Return [X, Y] of the center of cell containing provided text 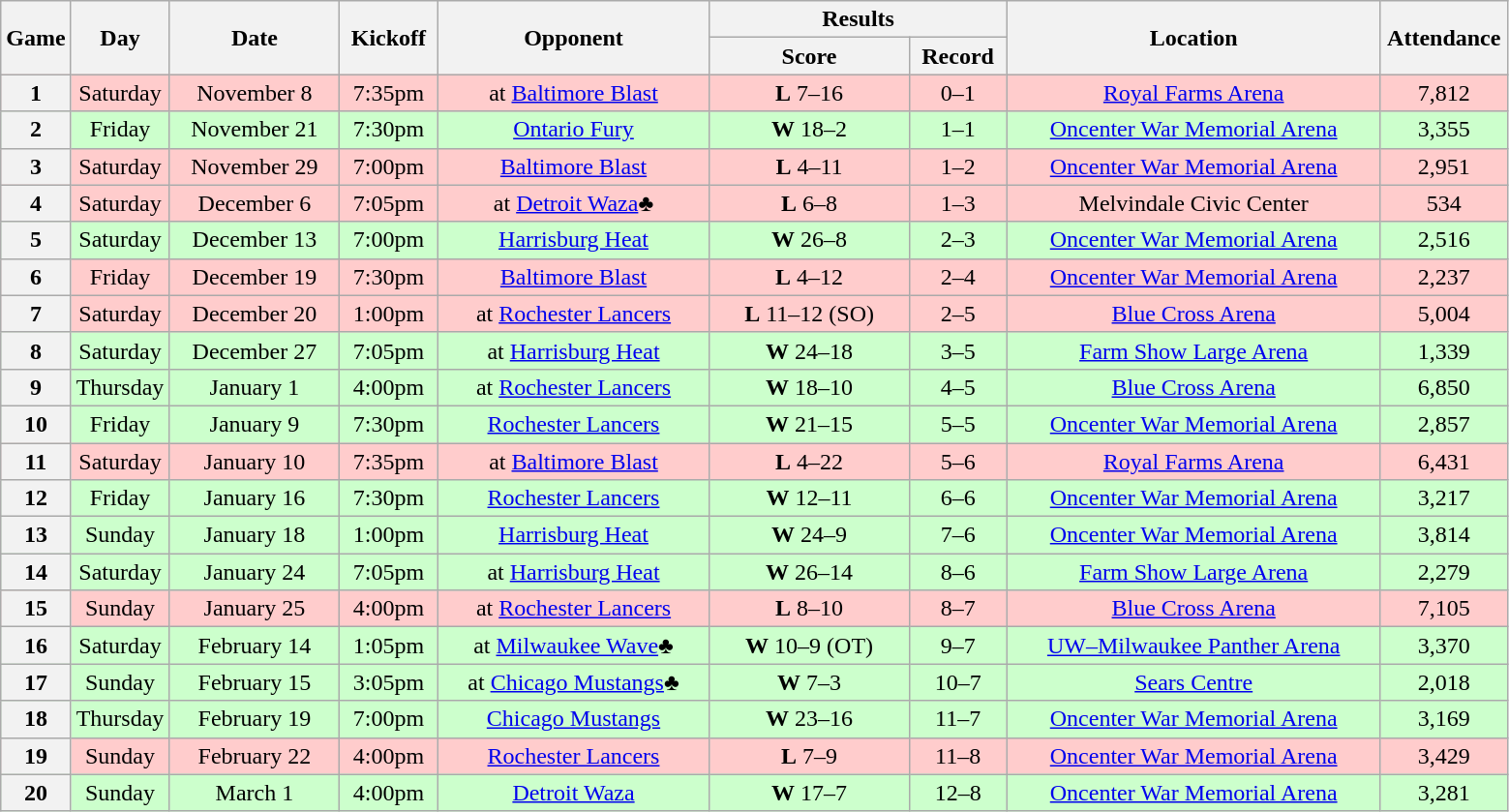
11–8 [958, 756]
L 4–11 [809, 166]
2–4 [958, 277]
3 [36, 166]
UW–Milwaukee Panther Arena [1193, 646]
W 17–7 [809, 793]
7,105 [1444, 609]
11 [36, 462]
3,370 [1444, 646]
5,004 [1444, 314]
1,339 [1444, 350]
Day [120, 38]
9 [36, 387]
3,217 [1444, 498]
December 27 [255, 350]
7,812 [1444, 93]
W 18–2 [809, 130]
16 [36, 646]
10 [36, 424]
Date [255, 38]
3,814 [1444, 535]
5–5 [958, 424]
Opponent [573, 38]
6,850 [1444, 387]
at Chicago Mustangs♣ [573, 682]
2,279 [1444, 572]
W 26–14 [809, 572]
Chicago Mustangs [573, 719]
1:05pm [389, 646]
January 18 [255, 535]
1–1 [958, 130]
1 [36, 93]
12–8 [958, 793]
W 18–10 [809, 387]
W 26–8 [809, 240]
L 7–16 [809, 93]
6–6 [958, 498]
4–5 [958, 387]
Detroit Waza [573, 793]
at Milwaukee Wave♣ [573, 646]
Location [1193, 38]
Results [858, 19]
December 20 [255, 314]
2,516 [1444, 240]
W 21–15 [809, 424]
11–7 [958, 719]
December 13 [255, 240]
W 10–9 (OT) [809, 646]
January 10 [255, 462]
18 [36, 719]
7–6 [958, 535]
December 19 [255, 277]
December 6 [255, 203]
2,018 [1444, 682]
3,429 [1444, 756]
January 24 [255, 572]
January 1 [255, 387]
4 [36, 203]
L 8–10 [809, 609]
14 [36, 572]
15 [36, 609]
8 [36, 350]
1–3 [958, 203]
February 22 [255, 756]
2–5 [958, 314]
Score [809, 56]
6,431 [1444, 462]
20 [36, 793]
3–5 [958, 350]
3,355 [1444, 130]
2,951 [1444, 166]
2,237 [1444, 277]
Record [958, 56]
W 24–9 [809, 535]
Attendance [1444, 38]
3,281 [1444, 793]
February 15 [255, 682]
Game [36, 38]
January 9 [255, 424]
5–6 [958, 462]
L 4–12 [809, 277]
2,857 [1444, 424]
Sears Centre [1193, 682]
2–3 [958, 240]
7 [36, 314]
W 23–16 [809, 719]
February 19 [255, 719]
534 [1444, 203]
January 16 [255, 498]
6 [36, 277]
January 25 [255, 609]
3:05pm [389, 682]
L 6–8 [809, 203]
at Detroit Waza♣ [573, 203]
Ontario Fury [573, 130]
5 [36, 240]
1–2 [958, 166]
March 1 [255, 793]
12 [36, 498]
W 7–3 [809, 682]
November 21 [255, 130]
13 [36, 535]
November 29 [255, 166]
9–7 [958, 646]
February 14 [255, 646]
10–7 [958, 682]
19 [36, 756]
W 12–11 [809, 498]
0–1 [958, 93]
L 4–22 [809, 462]
Kickoff [389, 38]
Melvindale Civic Center [1193, 203]
3,169 [1444, 719]
2 [36, 130]
8–6 [958, 572]
W 24–18 [809, 350]
8–7 [958, 609]
L 7–9 [809, 756]
November 8 [255, 93]
L 11–12 (SO) [809, 314]
17 [36, 682]
